From the cell containing the given text, extract its center point as (x, y) coordinate. 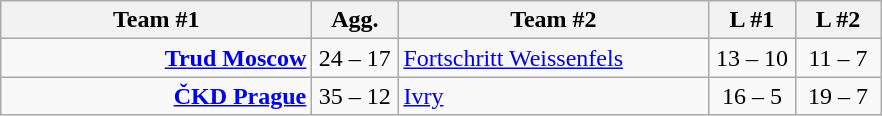
11 – 7 (838, 58)
Agg. (355, 20)
35 – 12 (355, 96)
L #2 (838, 20)
Fortschritt Weissenfels (554, 58)
Trud Moscow (156, 58)
Ivry (554, 96)
16 – 5 (752, 96)
Team #2 (554, 20)
Team #1 (156, 20)
24 – 17 (355, 58)
13 – 10 (752, 58)
ČKD Prague (156, 96)
19 – 7 (838, 96)
L #1 (752, 20)
